Return [X, Y] of the center of cell containing provided text 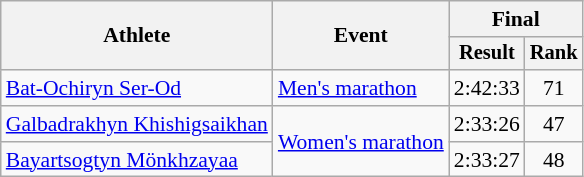
Rank [554, 54]
Final [516, 19]
71 [554, 88]
Athlete [137, 36]
Galbadrakhyn Khishigsaikhan [137, 124]
Event [361, 36]
Men's marathon [361, 88]
Result [487, 54]
2:42:33 [487, 88]
2:33:26 [487, 124]
Bat-Ochiryn Ser-Od [137, 88]
Women's marathon [361, 142]
47 [554, 124]
